Locate the cell with the specified text and output its (X, Y) center coordinate. 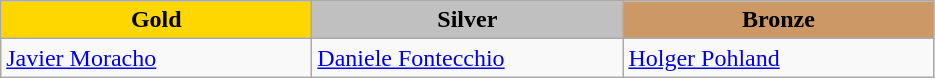
Gold (156, 20)
Bronze (778, 20)
Holger Pohland (778, 58)
Silver (468, 20)
Daniele Fontecchio (468, 58)
Javier Moracho (156, 58)
